From the cell containing the given text, extract its center point as (x, y) coordinate. 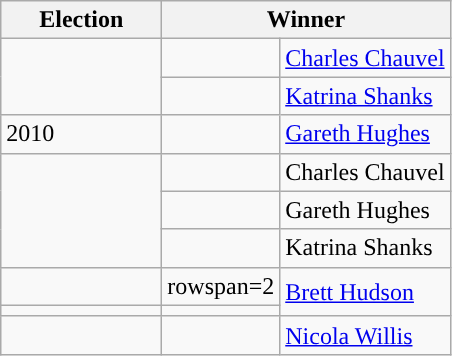
rowspan=2 (221, 286)
Winner (306, 20)
Election (82, 20)
Nicola Willis (365, 335)
2010 (82, 134)
Brett Hudson (365, 292)
